Determine the [X, Y] coordinate at the center of the cell enclosing the given text.  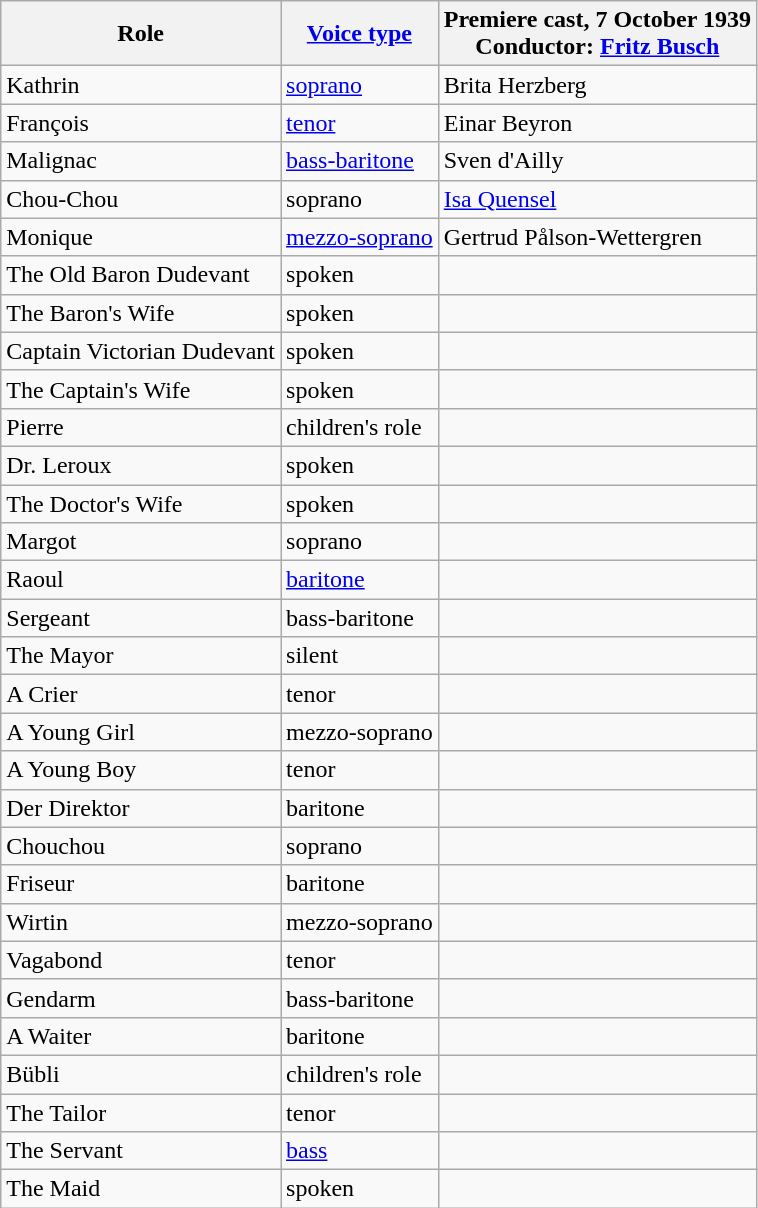
The Old Baron Dudevant [141, 275]
Dr. Leroux [141, 465]
Premiere cast, 7 October 1939Conductor: Fritz Busch [597, 34]
Sergeant [141, 618]
Friseur [141, 884]
Gendarm [141, 998]
Margot [141, 542]
Brita Herzberg [597, 85]
The Captain's Wife [141, 389]
Bübli [141, 1074]
Sven d'Ailly [597, 161]
The Baron's Wife [141, 313]
Raoul [141, 580]
A Young Boy [141, 770]
Voice type [360, 34]
The Servant [141, 1151]
The Maid [141, 1189]
Gertrud Pålson-Wettergren [597, 237]
Pierre [141, 427]
Wirtin [141, 922]
A Crier [141, 694]
A Young Girl [141, 732]
The Mayor [141, 656]
A Waiter [141, 1036]
The Tailor [141, 1113]
Isa Quensel [597, 199]
Chou-Chou [141, 199]
Chouchou [141, 846]
silent [360, 656]
Der Direktor [141, 808]
Monique [141, 237]
Kathrin [141, 85]
François [141, 123]
bass [360, 1151]
Role [141, 34]
Vagabond [141, 960]
Captain Victorian Dudevant [141, 351]
Einar Beyron [597, 123]
The Doctor's Wife [141, 503]
Malignac [141, 161]
